Search for the cell housing the specified text and yield its (x, y) center coordinate. 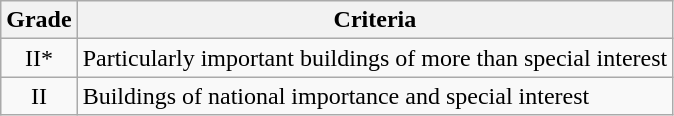
Particularly important buildings of more than special interest (375, 58)
II* (39, 58)
Grade (39, 20)
Criteria (375, 20)
Buildings of national importance and special interest (375, 96)
II (39, 96)
